Find where the given text appears and provide that cell's center as [X, Y] coordinate. 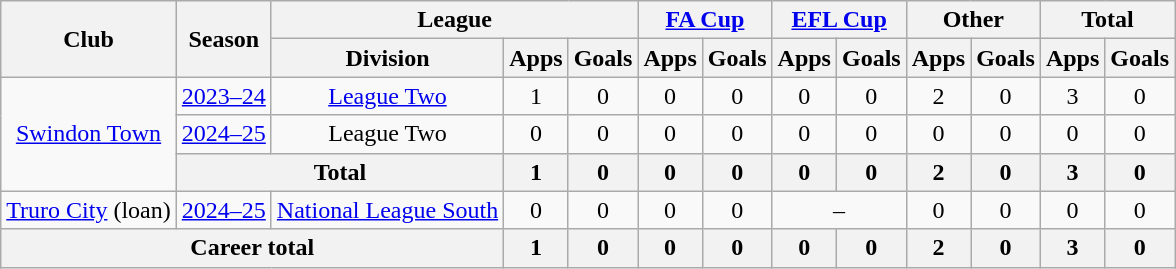
Swindon Town [89, 134]
Career total [252, 248]
National League South [387, 210]
Division [387, 58]
Other [973, 20]
– [839, 210]
Truro City (loan) [89, 210]
League [454, 20]
FA Cup [705, 20]
EFL Cup [839, 20]
2023–24 [224, 96]
Club [89, 39]
Season [224, 39]
